Capture the cell that displays the provided text and extract its [x, y] central coordinate. 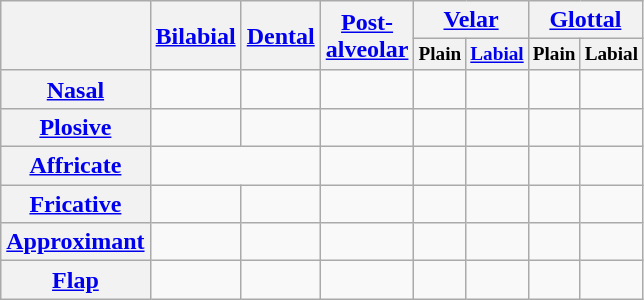
Plosive [76, 128]
Fricative [76, 204]
Velar [471, 20]
Affricate [76, 166]
Bilabial [196, 36]
Dental [280, 36]
Glottal [585, 20]
Flap [76, 280]
Nasal [76, 89]
Post-alveolar [367, 36]
Approximant [76, 242]
